Pinpoint the cell where the given text exists, returning its (x, y) midpoint coordinate. 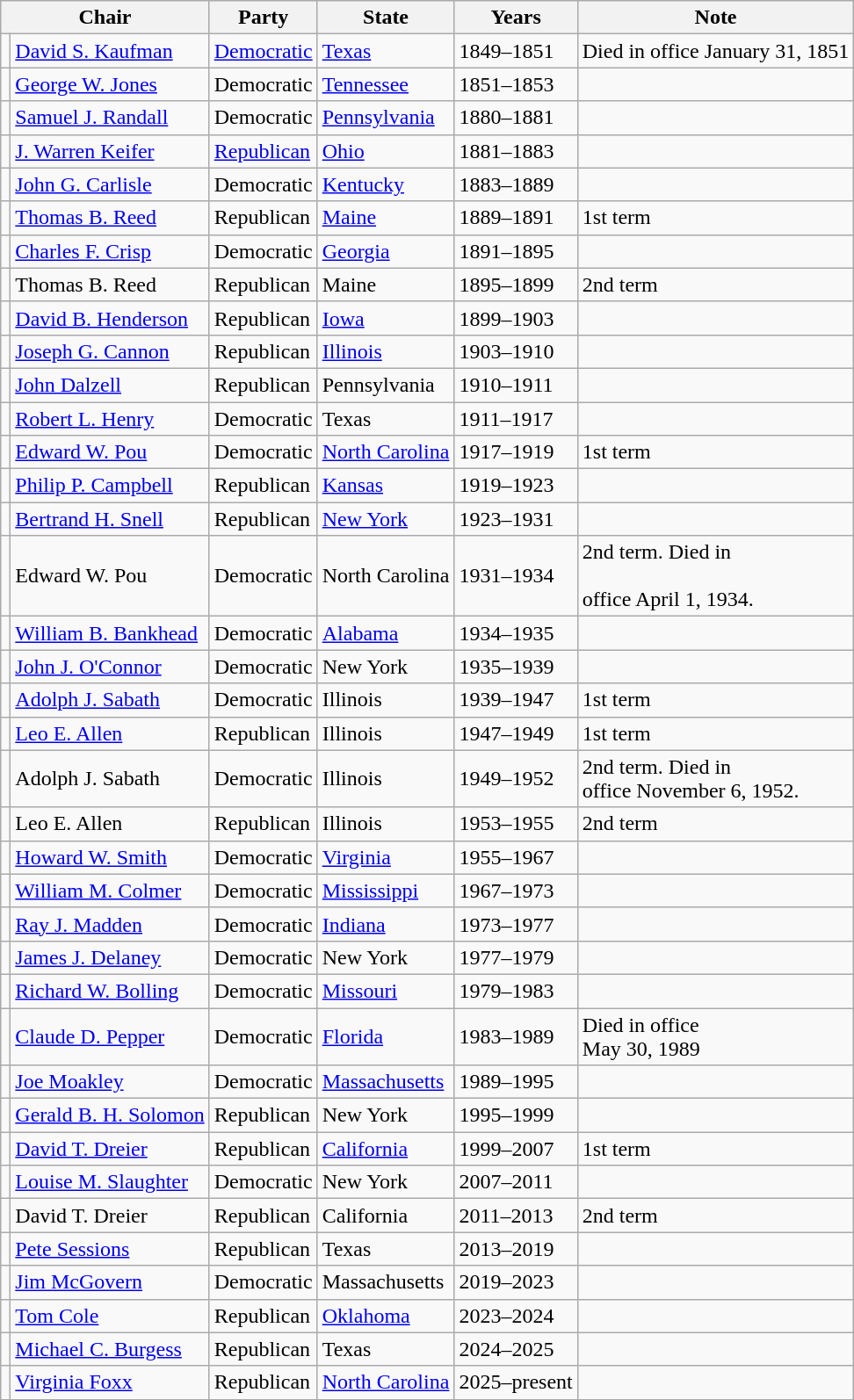
1883–1889 (516, 184)
1931–1934 (516, 576)
Joseph G. Cannon (110, 351)
Note (715, 18)
Years (516, 18)
1917–1919 (516, 452)
1849–1851 (516, 51)
Died in office January 31, 1851 (715, 51)
Florida (386, 1036)
Georgia (386, 251)
2nd term. Died inoffice November 6, 1952. (715, 778)
Virginia Foxx (110, 1382)
Pete Sessions (110, 1249)
David B. Henderson (110, 318)
Samuel J. Randall (110, 118)
Tennessee (386, 84)
1955–1967 (516, 857)
Virginia (386, 857)
1989–1995 (516, 1082)
2019–2023 (516, 1282)
1891–1895 (516, 251)
Tom Cole (110, 1316)
Died in officeMay 30, 1989 (715, 1036)
Oklahoma (386, 1316)
1935–1939 (516, 667)
Alabama (386, 633)
1919–1923 (516, 486)
1889–1891 (516, 218)
1923–1931 (516, 519)
1880–1881 (516, 118)
2025–present (516, 1382)
1895–1899 (516, 285)
Iowa (386, 318)
Ray J. Madden (110, 924)
Philip P. Campbell (110, 486)
1983–1989 (516, 1036)
Mississippi (386, 891)
Michael C. Burgess (110, 1349)
1949–1952 (516, 778)
Indiana (386, 924)
1995–1999 (516, 1115)
1939–1947 (516, 700)
1881–1883 (516, 151)
Ohio (386, 151)
Claude D. Pepper (110, 1036)
1911–1917 (516, 419)
1973–1977 (516, 924)
2nd term. Died inoffice April 1, 1934. (715, 576)
1967–1973 (516, 891)
Joe Moakley (110, 1082)
Chair (105, 18)
2023–2024 (516, 1316)
J. Warren Keifer (110, 151)
1977–1979 (516, 957)
1953–1955 (516, 824)
Louise M. Slaughter (110, 1182)
William M. Colmer (110, 891)
1903–1910 (516, 351)
Missouri (386, 991)
State (386, 18)
1899–1903 (516, 318)
1947–1949 (516, 733)
William B. Bankhead (110, 633)
John Dalzell (110, 385)
1934–1935 (516, 633)
1910–1911 (516, 385)
John G. Carlisle (110, 184)
Charles F. Crisp (110, 251)
2013–2019 (516, 1249)
Jim McGovern (110, 1282)
1979–1983 (516, 991)
Kentucky (386, 184)
Party (264, 18)
Kansas (386, 486)
2024–2025 (516, 1349)
George W. Jones (110, 84)
1851–1853 (516, 84)
2007–2011 (516, 1182)
Gerald B. H. Solomon (110, 1115)
John J. O'Connor (110, 667)
James J. Delaney (110, 957)
Howard W. Smith (110, 857)
Bertrand H. Snell (110, 519)
1999–2007 (516, 1149)
Robert L. Henry (110, 419)
2011–2013 (516, 1216)
Richard W. Bolling (110, 991)
David S. Kaufman (110, 51)
